From the cell containing the given text, extract its center point as (x, y) coordinate. 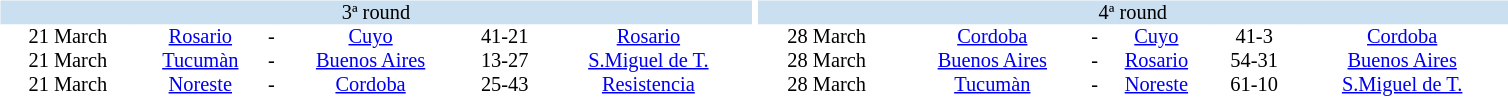
41-21 (504, 36)
25-43 (504, 84)
3ª round (376, 12)
54-31 (1254, 60)
13-27 (504, 60)
Resistencia (648, 84)
61-10 (1254, 84)
4ª round (1132, 12)
41-3 (1254, 36)
